Return the (x, y) coordinate for the center point of the cell that contains the specified text.  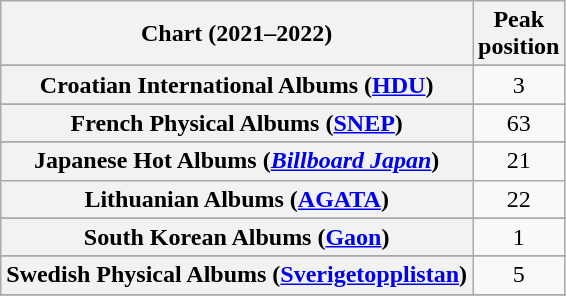
1 (519, 237)
Croatian International Albums (HDU) (237, 85)
Swedish Physical Albums (Sverigetopplistan) (237, 275)
63 (519, 123)
22 (519, 199)
French Physical Albums (SNEP) (237, 123)
South Korean Albums (Gaon) (237, 237)
Japanese Hot Albums (Billboard Japan) (237, 161)
Chart (2021–2022) (237, 34)
5 (519, 275)
21 (519, 161)
3 (519, 85)
Peakposition (519, 34)
Lithuanian Albums (AGATA) (237, 199)
